Determine the (X, Y) coordinate at the center of the cell enclosing the given text.  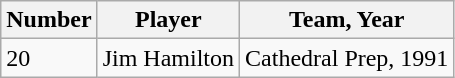
20 (49, 58)
Number (49, 20)
Player (168, 20)
Team, Year (347, 20)
Cathedral Prep, 1991 (347, 58)
Jim Hamilton (168, 58)
